Extract the [X, Y] coordinate from the center of the cell holding the provided text.  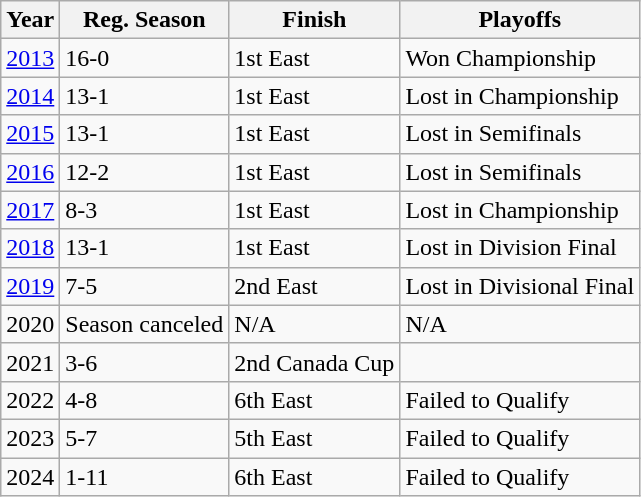
4-8 [144, 400]
2016 [30, 172]
2023 [30, 438]
Reg. Season [144, 20]
2015 [30, 134]
2017 [30, 210]
2021 [30, 362]
3-6 [144, 362]
5th East [314, 438]
2018 [30, 248]
2nd Canada Cup [314, 362]
5-7 [144, 438]
Lost in Divisional Final [520, 286]
7-5 [144, 286]
2020 [30, 324]
Season canceled [144, 324]
2013 [30, 58]
2014 [30, 96]
Finish [314, 20]
Year [30, 20]
8-3 [144, 210]
1-11 [144, 477]
Won Championship [520, 58]
12-2 [144, 172]
2022 [30, 400]
2024 [30, 477]
2nd East [314, 286]
Playoffs [520, 20]
2019 [30, 286]
Lost in Division Final [520, 248]
16-0 [144, 58]
